Return [x, y] of the center of cell containing provided text 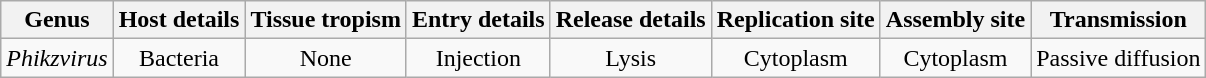
Transmission [1118, 20]
Lysis [630, 58]
Injection [478, 58]
Phikzvirus [57, 58]
Entry details [478, 20]
Passive diffusion [1118, 58]
Genus [57, 20]
Bacteria [179, 58]
None [326, 58]
Host details [179, 20]
Replication site [796, 20]
Assembly site [955, 20]
Release details [630, 20]
Tissue tropism [326, 20]
